Scan for the cell matching the given text and deliver its (x, y) coordinate at center. 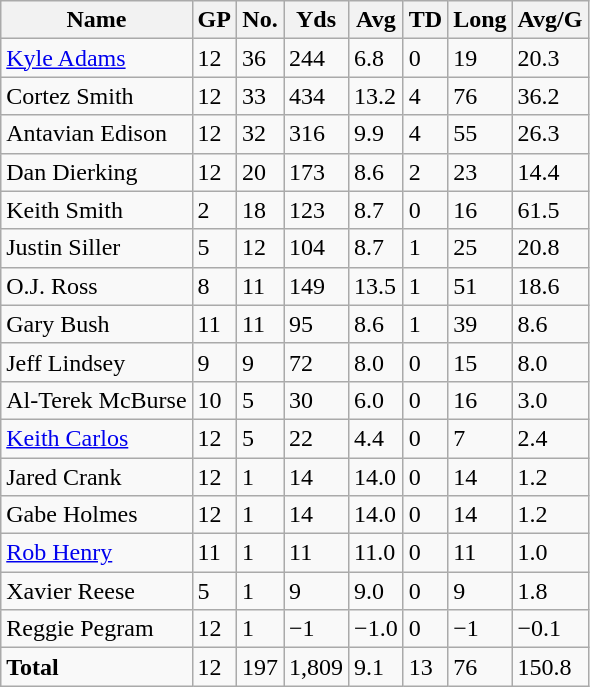
316 (316, 134)
197 (260, 667)
26.3 (550, 134)
Long (480, 20)
55 (480, 134)
6.8 (376, 58)
30 (316, 400)
Avg/G (550, 20)
Rob Henry (96, 553)
25 (480, 248)
1.0 (550, 553)
TD (425, 20)
Yds (316, 20)
18 (260, 210)
GP (214, 20)
104 (316, 248)
15 (480, 362)
Name (96, 20)
1,809 (316, 667)
Keith Carlos (96, 438)
Gary Bush (96, 324)
Justin Siller (96, 248)
33 (260, 96)
8 (214, 286)
Al-Terek McBurse (96, 400)
36 (260, 58)
19 (480, 58)
18.6 (550, 286)
4.4 (376, 438)
434 (316, 96)
9.1 (376, 667)
32 (260, 134)
Dan Dierking (96, 172)
149 (316, 286)
2.4 (550, 438)
14.4 (550, 172)
Gabe Holmes (96, 515)
Jared Crank (96, 477)
6.0 (376, 400)
−0.1 (550, 629)
9.9 (376, 134)
No. (260, 20)
O.J. Ross (96, 286)
Avg (376, 20)
20.3 (550, 58)
20 (260, 172)
150.8 (550, 667)
95 (316, 324)
Keith Smith (96, 210)
123 (316, 210)
Total (96, 667)
173 (316, 172)
61.5 (550, 210)
9.0 (376, 591)
13 (425, 667)
10 (214, 400)
Reggie Pegram (96, 629)
22 (316, 438)
20.8 (550, 248)
244 (316, 58)
13.5 (376, 286)
72 (316, 362)
13.2 (376, 96)
3.0 (550, 400)
23 (480, 172)
Xavier Reese (96, 591)
51 (480, 286)
Kyle Adams (96, 58)
Cortez Smith (96, 96)
1.8 (550, 591)
Antavian Edison (96, 134)
−1.0 (376, 629)
39 (480, 324)
Jeff Lindsey (96, 362)
36.2 (550, 96)
7 (480, 438)
11.0 (376, 553)
